Scan for the cell matching the given text and deliver its [X, Y] coordinate at center. 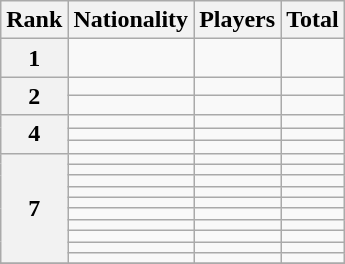
Total [313, 20]
Players [238, 20]
1 [34, 58]
4 [34, 134]
2 [34, 96]
7 [34, 208]
Nationality [131, 20]
Rank [34, 20]
